Detect which cell encompasses the target text, then output its [x, y] center coordinate. 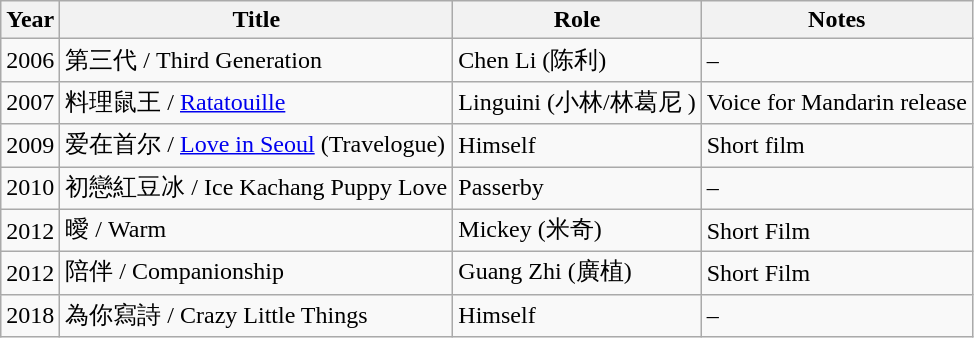
爱在首尔 / Love in Seoul (Travelogue) [256, 146]
Role [577, 20]
第三代 / Third Generation [256, 60]
曖 / Warm [256, 230]
陪伴 / Companionship [256, 274]
Title [256, 20]
Mickey (米奇) [577, 230]
Year [30, 20]
Linguini (小林/林葛尼 ) [577, 102]
Chen Li (陈利) [577, 60]
Guang Zhi (廣植) [577, 274]
Voice for Mandarin release [836, 102]
2010 [30, 188]
2018 [30, 316]
2009 [30, 146]
為你寫詩 / Crazy Little Things [256, 316]
2006 [30, 60]
Short film [836, 146]
2007 [30, 102]
Notes [836, 20]
初戀紅豆冰 / Ice Kachang Puppy Love [256, 188]
料理鼠王 / Ratatouille [256, 102]
Passerby [577, 188]
